Return (X, Y) of the center of cell containing provided text 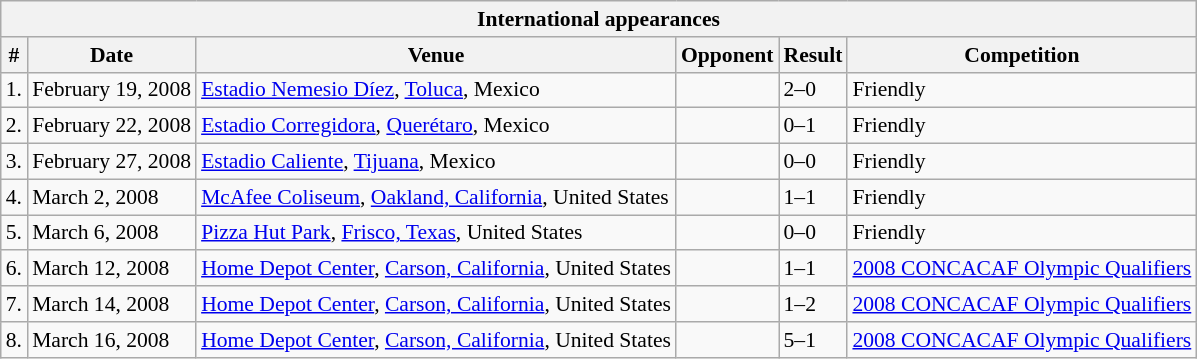
February 27, 2008 (112, 162)
6. (14, 269)
Estadio Corregidora, Querétaro, Mexico (436, 126)
March 2, 2008 (112, 197)
Pizza Hut Park, Frisco, Texas, United States (436, 233)
1. (14, 90)
International appearances (599, 19)
0–1 (812, 126)
7. (14, 304)
Date (112, 55)
Venue (436, 55)
2–0 (812, 90)
March 14, 2008 (112, 304)
Estadio Caliente, Tijuana, Mexico (436, 162)
Opponent (728, 55)
March 16, 2008 (112, 340)
3. (14, 162)
McAfee Coliseum, Oakland, California, United States (436, 197)
March 12, 2008 (112, 269)
1–2 (812, 304)
February 22, 2008 (112, 126)
5–1 (812, 340)
# (14, 55)
Competition (1022, 55)
8. (14, 340)
2. (14, 126)
March 6, 2008 (112, 233)
4. (14, 197)
February 19, 2008 (112, 90)
5. (14, 233)
Estadio Nemesio Díez, Toluca, Mexico (436, 90)
Result (812, 55)
